Return [x, y] of the center of cell containing provided text 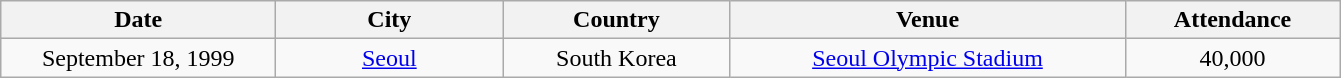
Seoul Olympic Stadium [928, 58]
Attendance [1232, 20]
40,000 [1232, 58]
Seoul [390, 58]
South Korea [616, 58]
City [390, 20]
Venue [928, 20]
Country [616, 20]
September 18, 1999 [138, 58]
Date [138, 20]
